Identify which cell holds the provided text, then report its [x, y] central coordinate. 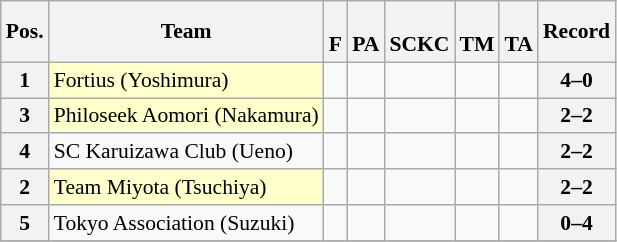
5 [25, 223]
TM [476, 32]
Team [186, 32]
TA [518, 32]
Tokyo Association (Suzuki) [186, 223]
SCKC [419, 32]
SC Karuizawa Club (Ueno) [186, 152]
F [336, 32]
Team Miyota (Tsuchiya) [186, 187]
Record [576, 32]
Philoseek Aomori (Nakamura) [186, 116]
Fortius (Yoshimura) [186, 80]
Pos. [25, 32]
0–4 [576, 223]
PA [366, 32]
1 [25, 80]
3 [25, 116]
4 [25, 152]
4–0 [576, 80]
2 [25, 187]
